Return [x, y] of the center of cell containing provided text 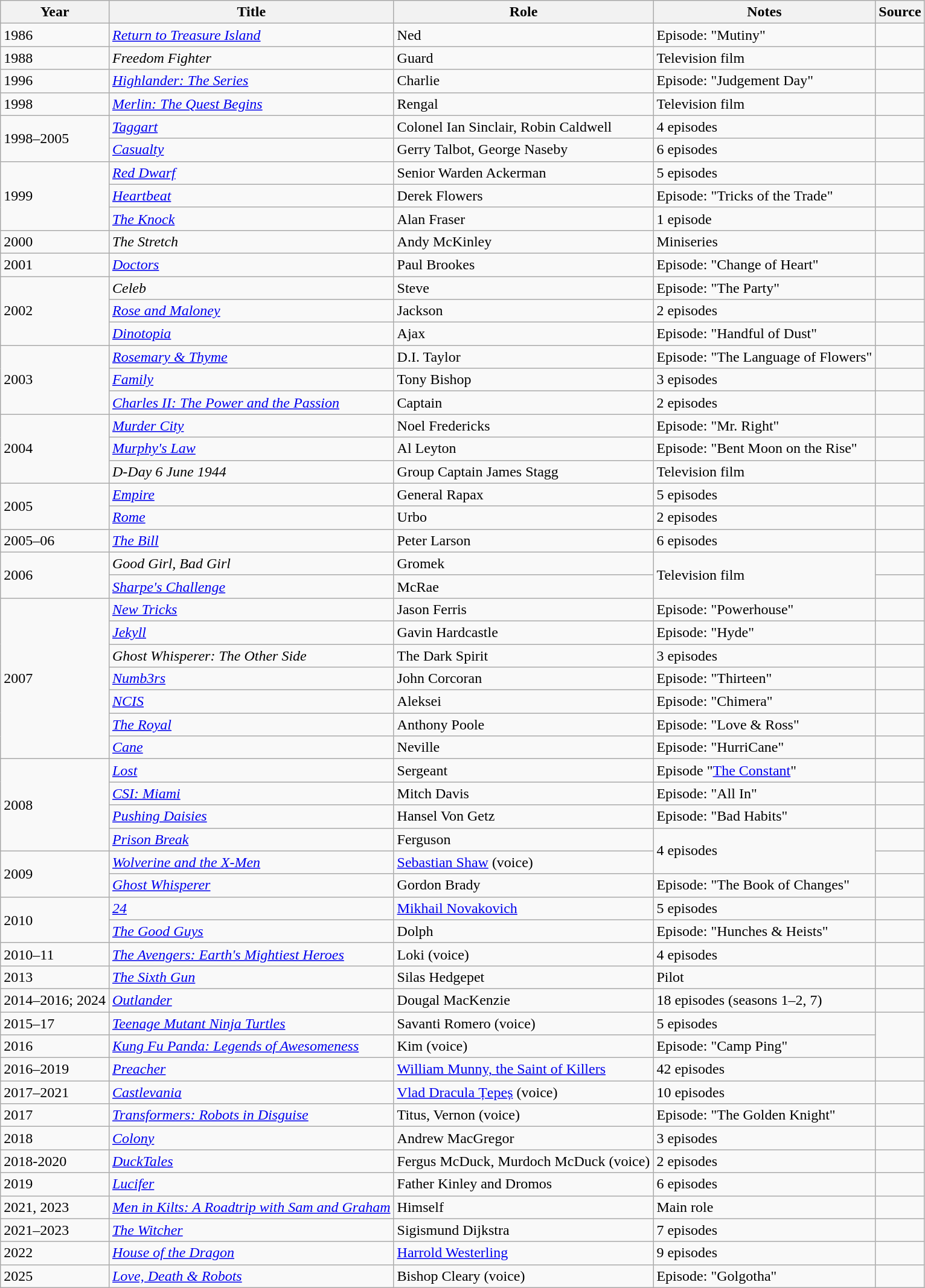
Himself [523, 1207]
Outlander [251, 1000]
Cane [251, 748]
Fergus McDuck, Murdoch McDuck (voice) [523, 1161]
2015–17 [55, 1024]
Casualty [251, 150]
1998–2005 [55, 138]
Episode: "Powerhouse" [764, 609]
Men in Kilts: A Roadtrip with Sam and Graham [251, 1207]
Colony [251, 1138]
Freedom Fighter [251, 58]
Episode: "Golgotha" [764, 1276]
Murder City [251, 426]
Numb3rs [251, 679]
1998 [55, 104]
2007 [55, 678]
Ghost Whisperer: The Other Side [251, 655]
Love, Death & Robots [251, 1276]
The Sixth Gun [251, 977]
2004 [55, 449]
House of the Dragon [251, 1253]
The Witcher [251, 1230]
1988 [55, 58]
Derek Flowers [523, 196]
Episode: "Thirteen" [764, 679]
Dolph [523, 931]
Return to Treasure Island [251, 35]
Kim (voice) [523, 1046]
Episode: "Love & Ross" [764, 725]
2006 [55, 575]
McRae [523, 586]
Doctors [251, 264]
Senior Warden Ackerman [523, 173]
Dougal MacKenzie [523, 1000]
1 episode [764, 219]
Father Kinley and Dromos [523, 1184]
Ajax [523, 334]
Episode: "Chimera" [764, 702]
2025 [55, 1276]
Paul Brookes [523, 264]
2017–2021 [55, 1092]
Peter Larson [523, 540]
General Rapax [523, 495]
Al Leyton [523, 449]
Merlin: The Quest Begins [251, 104]
Mikhail Novakovich [523, 908]
Sergeant [523, 771]
Role [523, 12]
William Munny, the Saint of Killers [523, 1069]
The Stretch [251, 242]
Urbo [523, 517]
The Avengers: Earth's Mightiest Heroes [251, 954]
Miniseries [764, 242]
Dinotopia [251, 334]
2022 [55, 1253]
Episode: "The Language of Flowers" [764, 357]
The Royal [251, 725]
1986 [55, 35]
2016–2019 [55, 1069]
Main role [764, 1207]
Lost [251, 771]
Neville [523, 748]
2002 [55, 311]
Lucifer [251, 1184]
Bishop Cleary (voice) [523, 1276]
Episode: "The Golden Knight" [764, 1115]
Good Girl, Bad Girl [251, 563]
Celeb [251, 288]
Episode: "Mutiny" [764, 35]
Episode: "Bent Moon on the Rise" [764, 449]
Episode: "Hunches & Heists" [764, 931]
9 episodes [764, 1253]
Rosemary & Thyme [251, 357]
Mitch Davis [523, 793]
Anthony Poole [523, 725]
Gordon Brady [523, 885]
Notes [764, 12]
Sharpe's Challenge [251, 586]
2021, 2023 [55, 1207]
2017 [55, 1115]
Group Captain James Stagg [523, 472]
2010 [55, 920]
2005 [55, 506]
Colonel Ian Sinclair, Robin Caldwell [523, 127]
2013 [55, 977]
Source [900, 12]
1999 [55, 196]
D.I. Taylor [523, 357]
Tony Bishop [523, 380]
Loki (voice) [523, 954]
2001 [55, 264]
Heartbeat [251, 196]
2005–06 [55, 540]
Family [251, 380]
Gerry Talbot, George Naseby [523, 150]
Rengal [523, 104]
Taggart [251, 127]
Savanti Romero (voice) [523, 1024]
NCIS [251, 702]
Episode: "The Book of Changes" [764, 885]
DuckTales [251, 1161]
Year [55, 12]
Sigismund Dijkstra [523, 1230]
Hansel Von Getz [523, 816]
The Dark Spirit [523, 655]
CSI: Miami [251, 793]
Episode "The Constant" [764, 771]
Episode: "Bad Habits" [764, 816]
Rose and Maloney [251, 311]
2000 [55, 242]
Jekyll [251, 632]
John Corcoran [523, 679]
Noel Fredericks [523, 426]
Pushing Daisies [251, 816]
Episode: "Judgement Day" [764, 81]
Charles II: The Power and the Passion [251, 403]
Episode: "HurriCane" [764, 748]
Sebastian Shaw (voice) [523, 862]
2018-2020 [55, 1161]
42 episodes [764, 1069]
Gavin Hardcastle [523, 632]
Transformers: Robots in Disguise [251, 1115]
Charlie [523, 81]
Pilot [764, 977]
The Knock [251, 219]
Ghost Whisperer [251, 885]
Episode: "All In" [764, 793]
Gromek [523, 563]
Harrold Westerling [523, 1253]
10 episodes [764, 1092]
Andy McKinley [523, 242]
Title [251, 12]
2003 [55, 380]
Steve [523, 288]
Highlander: The Series [251, 81]
1996 [55, 81]
The Bill [251, 540]
Red Dwarf [251, 173]
Aleksei [523, 702]
Murphy's Law [251, 449]
Episode: "Handful of Dust" [764, 334]
Ferguson [523, 839]
2016 [55, 1046]
24 [251, 908]
Episode: "Camp Ping" [764, 1046]
18 episodes (seasons 1–2, 7) [764, 1000]
2018 [55, 1138]
Prison Break [251, 839]
The Good Guys [251, 931]
Teenage Mutant Ninja Turtles [251, 1024]
Titus, Vernon (voice) [523, 1115]
Episode: "Hyde" [764, 632]
2008 [55, 805]
2010–11 [55, 954]
Ned [523, 35]
Silas Hedgepet [523, 977]
Episode: "Tricks of the Trade" [764, 196]
Vlad Dracula Țepeș (voice) [523, 1092]
Alan Fraser [523, 219]
Preacher [251, 1069]
Jackson [523, 311]
D-Day 6 June 1944 [251, 472]
2009 [55, 874]
Guard [523, 58]
Rome [251, 517]
2014–2016; 2024 [55, 1000]
Castlevania [251, 1092]
Empire [251, 495]
Captain [523, 403]
Episode: "The Party" [764, 288]
Jason Ferris [523, 609]
Wolverine and the X-Men [251, 862]
7 episodes [764, 1230]
2019 [55, 1184]
Kung Fu Panda: Legends of Awesomeness [251, 1046]
Andrew MacGregor [523, 1138]
2021–2023 [55, 1230]
New Tricks [251, 609]
Episode: "Change of Heart" [764, 264]
Episode: "Mr. Right" [764, 426]
